Identify which cell holds the provided text, then report its [X, Y] central coordinate. 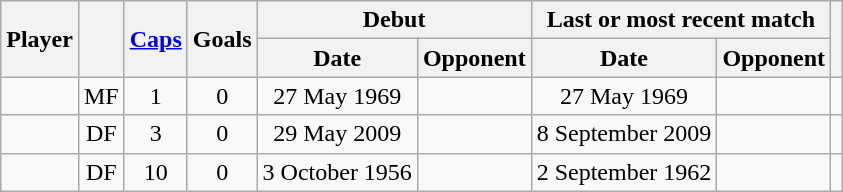
Player [40, 39]
Debut [394, 20]
29 May 2009 [337, 134]
Caps [156, 39]
10 [156, 172]
3 October 1956 [337, 172]
3 [156, 134]
2 September 1962 [624, 172]
1 [156, 96]
Last or most recent match [680, 20]
8 September 2009 [624, 134]
MF [101, 96]
Goals [222, 39]
